Output the (X, Y) coordinate of the center of the cell containing the given text.  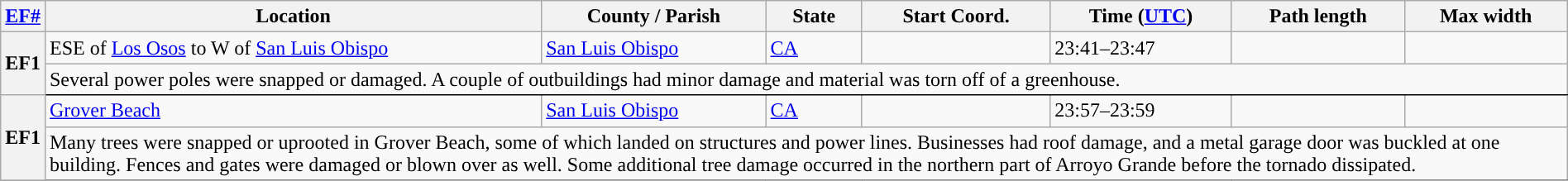
ESE of Los Osos to W of San Luis Obispo (293, 48)
Time (UTC) (1141, 17)
Max width (1485, 17)
Start Coord. (956, 17)
Several power poles were snapped or damaged. A couple of outbuildings had minor damage and material was torn off of a greenhouse. (806, 79)
Path length (1318, 17)
Location (293, 17)
County / Parish (653, 17)
23:57–23:59 (1141, 111)
Grover Beach (293, 111)
23:41–23:47 (1141, 48)
EF# (23, 17)
State (814, 17)
